Return the [X, Y] coordinate for the center point of the cell that contains the specified text.  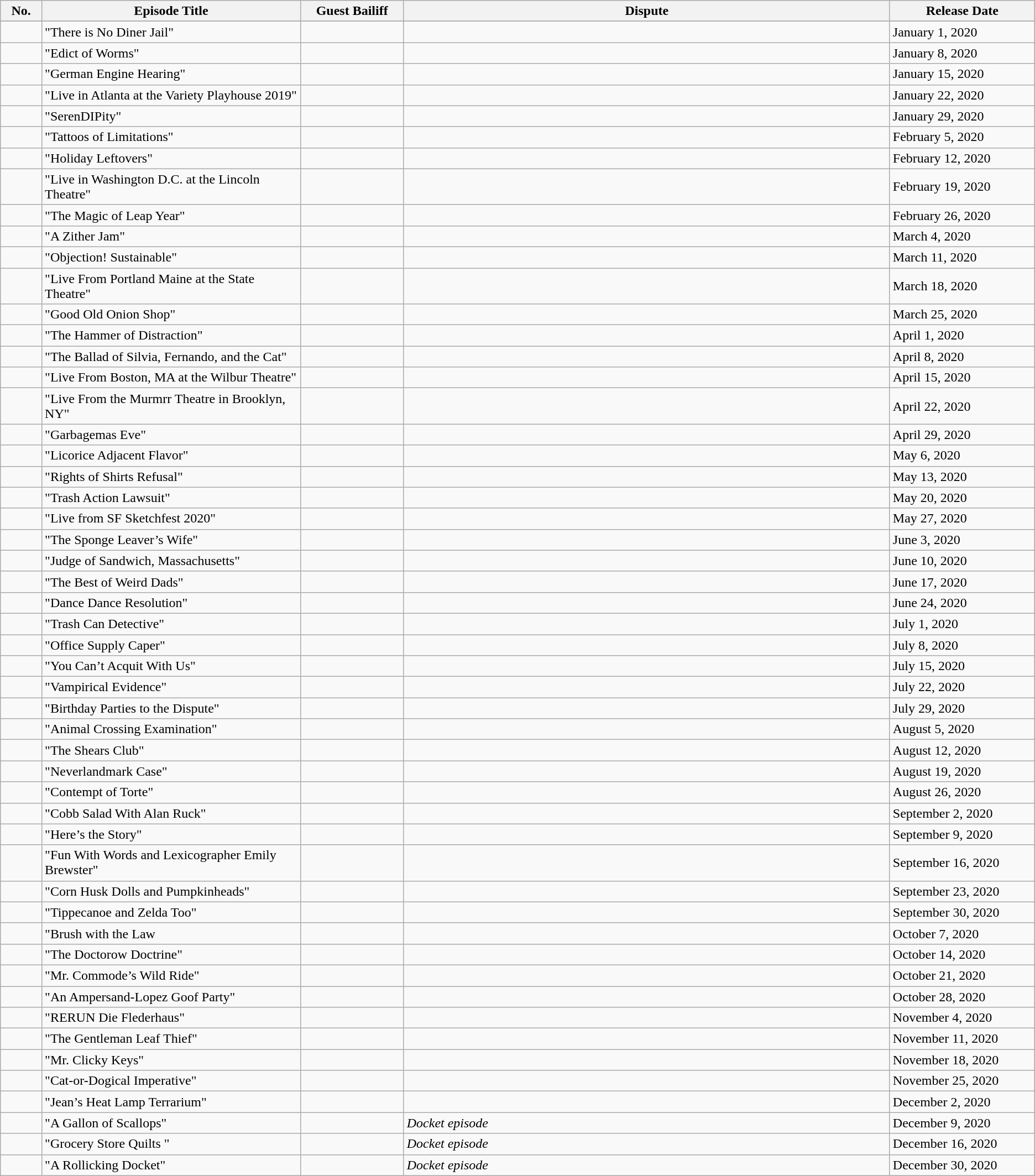
July 29, 2020 [962, 708]
"Objection! Sustainable" [171, 257]
July 15, 2020 [962, 666]
August 12, 2020 [962, 750]
September 16, 2020 [962, 863]
"SerenDIPity" [171, 116]
"You Can’t Acquit With Us" [171, 666]
"Fun With Words and Lexicographer Emily Brewster" [171, 863]
April 22, 2020 [962, 406]
"Trash Action Lawsuit" [171, 498]
August 5, 2020 [962, 729]
"An Ampersand-Lopez Goof Party" [171, 997]
"Brush with the Law [171, 933]
"Mr. Commode’s Wild Ride" [171, 975]
June 3, 2020 [962, 540]
September 30, 2020 [962, 912]
December 16, 2020 [962, 1144]
November 4, 2020 [962, 1018]
"Rights of Shirts Refusal" [171, 477]
"Edict of Worms" [171, 53]
"German Engine Hearing" [171, 74]
May 13, 2020 [962, 477]
"The Doctorow Doctrine" [171, 954]
"Trash Can Detective" [171, 624]
"Holiday Leftovers" [171, 158]
"Tippecanoe and Zelda Too" [171, 912]
"Dance Dance Resolution" [171, 603]
January 15, 2020 [962, 74]
"Birthday Parties to the Dispute" [171, 708]
"Corn Husk Dolls and Pumpkinheads" [171, 891]
November 11, 2020 [962, 1039]
January 29, 2020 [962, 116]
February 12, 2020 [962, 158]
"The Magic of Leap Year" [171, 215]
"Vampirical Evidence" [171, 687]
"Live From Boston, MA at the Wilbur Theatre" [171, 378]
"Licorice Adjacent Flavor" [171, 456]
"Live in Washington D.C. at the Lincoln Theatre" [171, 187]
"Here’s the Story" [171, 834]
"The Sponge Leaver’s Wife" [171, 540]
October 28, 2020 [962, 997]
"A Gallon of Scallops" [171, 1123]
February 19, 2020 [962, 187]
"Garbagemas Eve" [171, 435]
October 21, 2020 [962, 975]
April 8, 2020 [962, 357]
Release Date [962, 11]
Guest Bailiff [352, 11]
July 1, 2020 [962, 624]
"Neverlandmark Case" [171, 771]
"Good Old Onion Shop" [171, 315]
"Cobb Salad With Alan Ruck" [171, 813]
"Live From the Murmrr Theatre in Brooklyn, NY" [171, 406]
January 8, 2020 [962, 53]
"The Ballad of Silvia, Fernando, and the Cat" [171, 357]
March 25, 2020 [962, 315]
October 14, 2020 [962, 954]
July 22, 2020 [962, 687]
January 22, 2020 [962, 95]
Episode Title [171, 11]
August 26, 2020 [962, 792]
November 25, 2020 [962, 1081]
December 9, 2020 [962, 1123]
May 20, 2020 [962, 498]
"Tattoos of Limitations" [171, 137]
"Live in Atlanta at the Variety Playhouse 2019" [171, 95]
March 18, 2020 [962, 285]
"Contempt of Torte" [171, 792]
May 27, 2020 [962, 519]
April 29, 2020 [962, 435]
"A Zither Jam" [171, 236]
August 19, 2020 [962, 771]
"RERUN Die Flederhaus" [171, 1018]
October 7, 2020 [962, 933]
"Office Supply Caper" [171, 645]
"Live From Portland Maine at the State Theatre" [171, 285]
February 26, 2020 [962, 215]
"Live from SF Sketchfest 2020" [171, 519]
"Grocery Store Quilts " [171, 1144]
June 17, 2020 [962, 582]
December 30, 2020 [962, 1165]
Dispute [647, 11]
No. [21, 11]
March 4, 2020 [962, 236]
November 18, 2020 [962, 1060]
"The Gentleman Leaf Thief" [171, 1039]
May 6, 2020 [962, 456]
September 2, 2020 [962, 813]
July 8, 2020 [962, 645]
"Animal Crossing Examination" [171, 729]
"The Shears Club" [171, 750]
June 10, 2020 [962, 561]
December 2, 2020 [962, 1102]
September 23, 2020 [962, 891]
"The Best of Weird Dads" [171, 582]
"Mr. Clicky Keys" [171, 1060]
"A Rollicking Docket" [171, 1165]
"Cat-or-Dogical Imperative" [171, 1081]
April 1, 2020 [962, 336]
"There is No Diner Jail" [171, 32]
"Judge of Sandwich, Massachusetts" [171, 561]
January 1, 2020 [962, 32]
April 15, 2020 [962, 378]
"Jean’s Heat Lamp Terrarium" [171, 1102]
February 5, 2020 [962, 137]
"The Hammer of Distraction" [171, 336]
June 24, 2020 [962, 603]
September 9, 2020 [962, 834]
March 11, 2020 [962, 257]
